Capture the cell that displays the provided text and extract its [x, y] central coordinate. 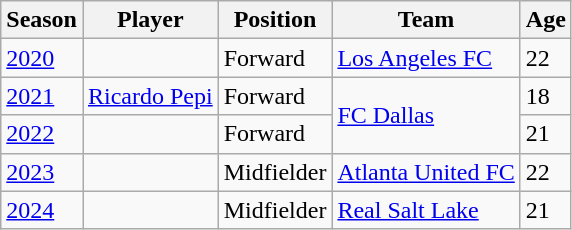
Atlanta United FC [426, 172]
Player [150, 20]
2023 [42, 172]
2022 [42, 134]
Real Salt Lake [426, 210]
Position [275, 20]
Team [426, 20]
Season [42, 20]
Los Angeles FC [426, 58]
18 [546, 96]
2020 [42, 58]
2021 [42, 96]
2024 [42, 210]
FC Dallas [426, 115]
Ricardo Pepi [150, 96]
Age [546, 20]
